Detect which cell encompasses the target text, then output its [x, y] center coordinate. 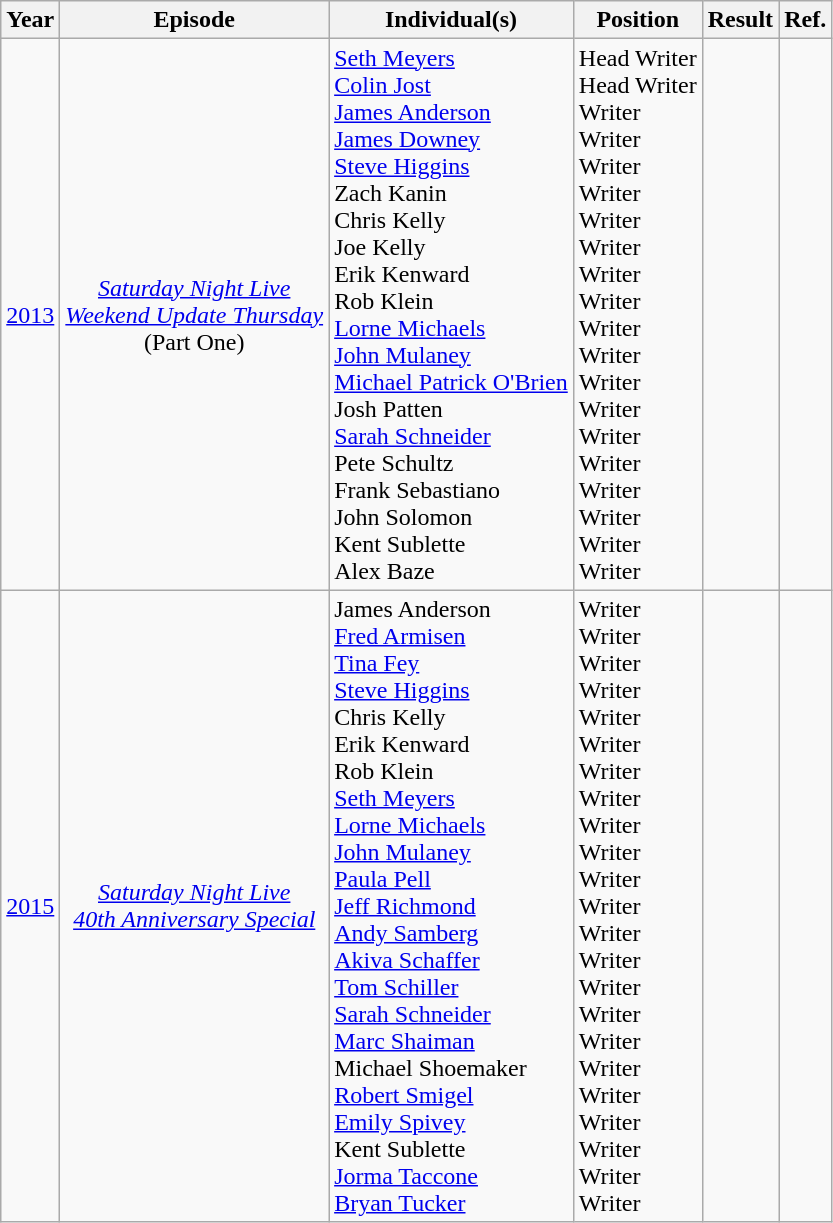
Ref. [806, 20]
Position [638, 20]
2013 [30, 314]
Head Writer Head Writer Writer Writer Writer Writer Writer Writer Writer Writer Writer Writer Writer Writer Writer Writer Writer Writer Writer Writer [638, 314]
Result [740, 20]
Saturday Night Live 40th Anniversary Special [194, 906]
Individual(s) [452, 20]
Episode [194, 20]
Year [30, 20]
2015 [30, 906]
Saturday Night Live Weekend Update Thursday (Part One) [194, 314]
